Determine the (X, Y) coordinate at the center of the cell enclosing the given text.  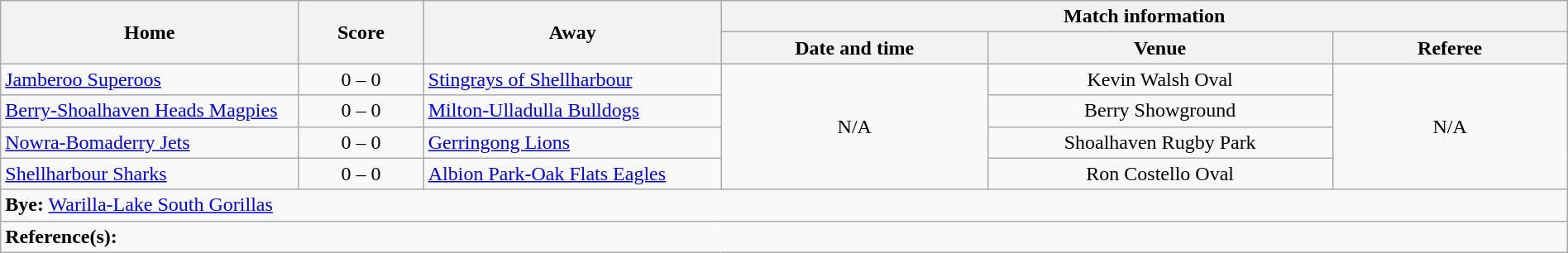
Stingrays of Shellharbour (572, 79)
Berry Showground (1159, 111)
Ron Costello Oval (1159, 174)
Reference(s): (784, 236)
Venue (1159, 48)
Match information (1145, 17)
Referee (1450, 48)
Away (572, 32)
Gerringong Lions (572, 142)
Shoalhaven Rugby Park (1159, 142)
Date and time (854, 48)
Kevin Walsh Oval (1159, 79)
Milton-Ulladulla Bulldogs (572, 111)
Home (150, 32)
Score (361, 32)
Bye: Warilla-Lake South Gorillas (784, 205)
Jamberoo Superoos (150, 79)
Berry-Shoalhaven Heads Magpies (150, 111)
Albion Park-Oak Flats Eagles (572, 174)
Shellharbour Sharks (150, 174)
Nowra-Bomaderry Jets (150, 142)
